For the text-containing cell, return its midpoint in [X, Y] coordinate format. 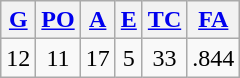
PO [58, 20]
E [128, 20]
A [98, 20]
TC [164, 20]
G [18, 20]
.844 [214, 58]
12 [18, 58]
FA [214, 20]
5 [128, 58]
33 [164, 58]
11 [58, 58]
17 [98, 58]
